Return (x, y) of the center of cell containing provided text 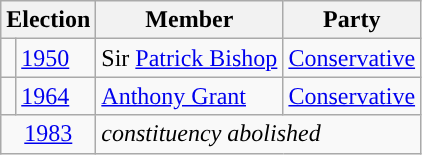
Sir Patrick Bishop (190, 58)
Anthony Grant (190, 96)
1964 (56, 96)
constituency abolished (258, 134)
Election (48, 20)
1983 (48, 134)
Party (352, 20)
Member (190, 20)
1950 (56, 58)
